Find where the given text appears and provide that cell's center as (X, Y) coordinate. 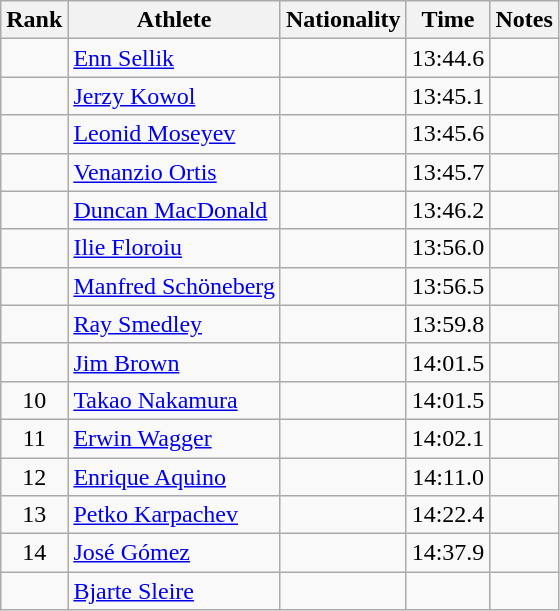
13:59.8 (448, 324)
13:45.6 (448, 134)
Manfred Schöneberg (174, 286)
Nationality (343, 20)
Jim Brown (174, 362)
13:46.2 (448, 210)
Athlete (174, 20)
Petko Karpachev (174, 515)
13:56.5 (448, 286)
Leonid Moseyev (174, 134)
10 (34, 400)
12 (34, 477)
11 (34, 438)
14 (34, 553)
14:22.4 (448, 515)
14:37.9 (448, 553)
Enrique Aquino (174, 477)
Enn Sellik (174, 58)
13 (34, 515)
Venanzio Ortis (174, 172)
Rank (34, 20)
Bjarte Sleire (174, 591)
Duncan MacDonald (174, 210)
14:11.0 (448, 477)
Ray Smedley (174, 324)
Erwin Wagger (174, 438)
Ilie Floroiu (174, 248)
13:44.6 (448, 58)
José Gómez (174, 553)
13:56.0 (448, 248)
Notes (524, 20)
13:45.7 (448, 172)
Takao Nakamura (174, 400)
Jerzy Kowol (174, 96)
13:45.1 (448, 96)
14:02.1 (448, 438)
Time (448, 20)
